Identify which cell holds the provided text, then report its [X, Y] central coordinate. 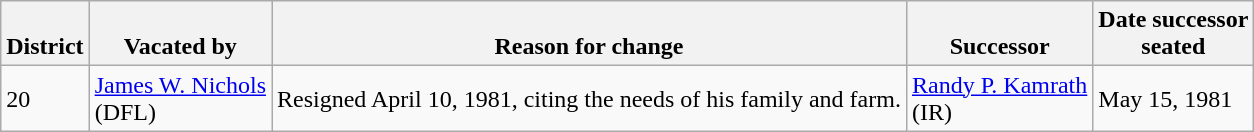
Reason for change [590, 34]
May 15, 1981 [1174, 98]
District [45, 34]
Resigned April 10, 1981, citing the needs of his family and farm. [590, 98]
20 [45, 98]
James W. Nichols(DFL) [180, 98]
Date successorseated [1174, 34]
Successor [999, 34]
Randy P. Kamrath(IR) [999, 98]
Vacated by [180, 34]
